Detect which cell encompasses the target text, then output its (x, y) center coordinate. 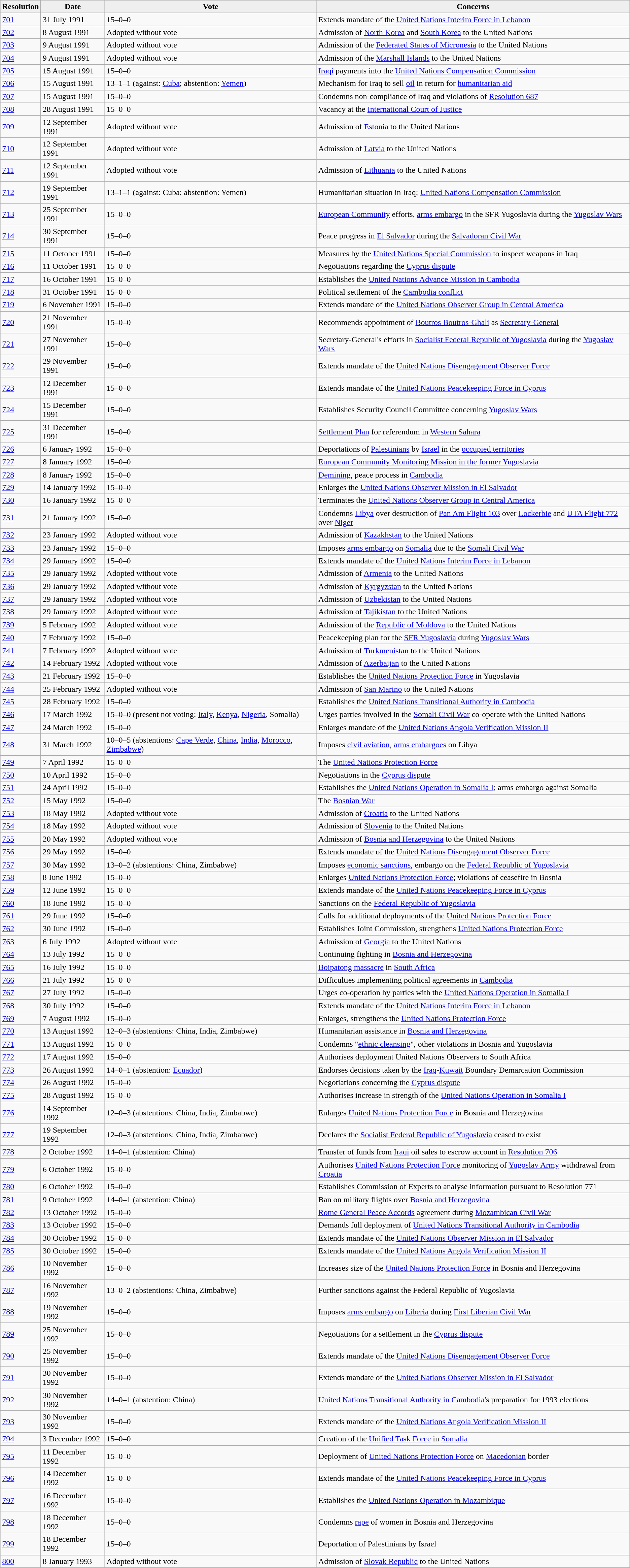
12 June 1992 (73, 890)
789 (21, 1334)
704 (21, 58)
751 (21, 788)
710 (21, 148)
30 July 1992 (73, 1006)
2 October 1992 (73, 1152)
749 (21, 762)
763 (21, 942)
Imposes arms embargo on Liberia during First Liberian Civil War (473, 1312)
Imposes arms embargo on Somalia due to the Somali Civil War (473, 548)
799 (21, 1544)
Secretary-General's efforts in Socialist Federal Republic of Yugoslavia during the Yugoslav Wars (473, 344)
750 (21, 775)
7 April 1992 (73, 762)
Negotiations for a settlement in the Cyprus dispute (473, 1334)
Establishes the United Nations Operation in Somalia I; arms embargo against Somalia (473, 788)
25 February 1992 (73, 689)
718 (21, 292)
739 (21, 625)
783 (21, 1225)
Enlarges United Nations Protection Force in Bosnia and Herzegovina (473, 1113)
Imposes civil aviation, arms embargoes on Libya (473, 745)
Further sanctions against the Federal Republic of Yugoslavia (473, 1290)
Enlarges United Nations Protection Force; violations of ceasefire in Bosnia (473, 877)
769 (21, 1018)
27 July 1992 (73, 993)
Imposes economic sanctions, embargo on the Federal Republic of Yugoslavia (473, 864)
6 January 1992 (73, 449)
Admission of Slovenia to the United Nations (473, 826)
13 July 1992 (73, 954)
10 November 1992 (73, 1268)
European Community Monitoring Mission in the former Yugoslavia (473, 462)
702 (21, 32)
16 December 1992 (73, 1500)
Humanitarian assistance in Bosnia and Herzegovina (473, 1031)
15 December 1991 (73, 410)
735 (21, 574)
18 June 1992 (73, 903)
768 (21, 1006)
Admission of Croatia to the United Nations (473, 813)
Admission of Estonia to the United Nations (473, 127)
11 December 1992 (73, 1456)
744 (21, 689)
770 (21, 1031)
Admission of Tajikistan to the United Nations (473, 612)
8 August 1991 (73, 32)
738 (21, 612)
797 (21, 1500)
Enlarges, strengthens the United Nations Protection Force (473, 1018)
788 (21, 1312)
28 February 1992 (73, 702)
Deportations of Palestinians by Israel in the occupied territories (473, 449)
20 May 1992 (73, 839)
733 (21, 548)
Admission of Bosnia and Herzegovina to the United Nations (473, 839)
5 February 1992 (73, 625)
Condemns "ethnic cleansing", other violations in Bosnia and Yugoslavia (473, 1044)
Declares the Socialist Federal Republic of Yugoslavia ceased to exist (473, 1135)
Admission of Slovak Republic to the United Nations (473, 1561)
Admission of Latvia to the United Nations (473, 148)
Deportation of Palestinians by Israel (473, 1544)
16 July 1992 (73, 967)
793 (21, 1422)
753 (21, 813)
Condemns Libya over destruction of Pan Am Flight 103 over Lockerbie and UTA Flight 772 over Niger (473, 518)
28 August 1992 (73, 1095)
25 September 1991 (73, 214)
21 July 1992 (73, 980)
728 (21, 475)
Establishes Security Council Committee concerning Yugoslav Wars (473, 410)
Establishes the United Nations Operation in Mozambique (473, 1500)
8 June 1992 (73, 877)
762 (21, 929)
Urges co-operation by parties with the United Nations Operation in Somalia I (473, 993)
776 (21, 1113)
791 (21, 1377)
Transfer of funds from Iraqi oil sales to escrow account in Resolution 706 (473, 1152)
796 (21, 1478)
Peacekeeping plan for the SFR Yugoslavia during Yugoslav Wars (473, 638)
722 (21, 366)
723 (21, 388)
Ban on military flights over Bosnia and Herzegovina (473, 1200)
729 (21, 488)
748 (21, 745)
731 (21, 518)
Continuing fighting in Bosnia and Herzegovina (473, 954)
Authorises deployment United Nations Observers to South Africa (473, 1057)
Demining, peace process in Cambodia (473, 475)
Authorises United Nations Protection Force monitoring of Yugoslav Army withdrawal from Croatia (473, 1169)
29 November 1991 (73, 366)
Date (73, 7)
771 (21, 1044)
800 (21, 1561)
Mechanism for Iraq to sell oil in return for humanitarian aid (473, 84)
777 (21, 1135)
Admission of Uzbekistan to the United Nations (473, 599)
732 (21, 535)
705 (21, 71)
Establishes the United Nations Advance Mission in Cambodia (473, 279)
Settlement Plan for referendum in Western Sahara (473, 432)
14 December 1992 (73, 1478)
28 August 1991 (73, 109)
Admission of Armenia to the United Nations (473, 574)
Admission of Lithuania to the United Nations (473, 170)
15 May 1992 (73, 801)
3 December 1992 (73, 1439)
Admission of San Marino to the United Nations (473, 689)
24 April 1992 (73, 788)
721 (21, 344)
14 September 1992 (73, 1113)
727 (21, 462)
Enlarges the United Nations Observer Mission in El Salvador (473, 488)
21 November 1991 (73, 322)
Iraqi payments into the United Nations Compensation Commission (473, 71)
Admission of Kyrgyzstan to the United Nations (473, 586)
717 (21, 279)
714 (21, 236)
Peace progress in El Salvador during the Salvadoran Civil War (473, 236)
736 (21, 586)
734 (21, 561)
Negotiations concerning the Cyprus dispute (473, 1082)
Humanitarian situation in Iraq; United Nations Compensation Commission (473, 192)
The Bosnian War (473, 801)
19 November 1992 (73, 1312)
725 (21, 432)
30 May 1992 (73, 864)
781 (21, 1200)
Deployment of United Nations Protection Force on Macedonian border (473, 1456)
Negotiations in the Cyprus dispute (473, 775)
795 (21, 1456)
17 March 1992 (73, 715)
10 April 1992 (73, 775)
9 October 1992 (73, 1200)
752 (21, 801)
Admission of North Korea and South Korea to the United Nations (473, 32)
737 (21, 599)
Condemns non-compliance of Iraq and violations of Resolution 687 (473, 96)
Enlarges mandate of the United Nations Angola Verification Mission II (473, 727)
780 (21, 1187)
787 (21, 1290)
10–0–5 (abstentions: Cape Verde, China, India, Morocco, Zimbabwe) (211, 745)
Political settlement of the Cambodia conflict (473, 292)
Admission of Kazakhstan to the United Nations (473, 535)
Authorises increase in strength of the United Nations Operation in Somalia I (473, 1095)
784 (21, 1238)
16 October 1991 (73, 279)
720 (21, 322)
Urges parties involved in the Somali Civil War co-operate with the United Nations (473, 715)
14 February 1992 (73, 663)
794 (21, 1439)
Demands full deployment of United Nations Transitional Authority in Cambodia (473, 1225)
31 October 1991 (73, 292)
16 January 1992 (73, 500)
707 (21, 96)
Endorses decisions taken by the Iraq-Kuwait Boundary Demarcation Commission (473, 1070)
The United Nations Protection Force (473, 762)
782 (21, 1212)
711 (21, 170)
19 September 1992 (73, 1135)
31 March 1992 (73, 745)
741 (21, 650)
Difficulties implementing political agreements in Cambodia (473, 980)
708 (21, 109)
Establishes Joint Commission, strengthens United Nations Protection Force (473, 929)
27 November 1991 (73, 344)
746 (21, 715)
709 (21, 127)
Admission of Turkmenistan to the United Nations (473, 650)
Condemns rape of women in Bosnia and Herzegovina (473, 1522)
Concerns (473, 7)
775 (21, 1095)
Extends mandate of the United Nations Observer Group in Central America (473, 305)
Boipatong massacre in South Africa (473, 967)
Terminates the United Nations Observer Group in Central America (473, 500)
758 (21, 877)
747 (21, 727)
Admission of the Marshall Islands to the United Nations (473, 58)
Resolution (21, 7)
786 (21, 1268)
14 January 1992 (73, 488)
14–0–1 (abstention: Ecuador) (211, 1070)
Establishes the United Nations Transitional Authority in Cambodia (473, 702)
European Community efforts, arms embargo in the SFR Yugoslavia during the Yugoslav Wars (473, 214)
Rome General Peace Accords agreement during Mozambican Civil War (473, 1212)
759 (21, 890)
21 January 1992 (73, 518)
21 February 1992 (73, 676)
760 (21, 903)
756 (21, 852)
745 (21, 702)
Vote (211, 7)
703 (21, 45)
Admission of Azerbaijan to the United Nations (473, 663)
774 (21, 1082)
716 (21, 266)
Vacancy at the International Court of Justice (473, 109)
7 August 1992 (73, 1018)
719 (21, 305)
Creation of the Unified Task Force in Somalia (473, 1439)
31 December 1991 (73, 432)
Sanctions on the Federal Republic of Yugoslavia (473, 903)
785 (21, 1251)
Recommends appointment of Boutros Boutros-Ghali as Secretary-General (473, 322)
29 June 1992 (73, 916)
29 May 1992 (73, 852)
15–0–0 (present not voting: Italy, Kenya, Nigeria, Somalia) (211, 715)
792 (21, 1400)
757 (21, 864)
Admission of the Federated States of Micronesia to the United Nations (473, 45)
24 March 1992 (73, 727)
790 (21, 1356)
742 (21, 663)
17 August 1992 (73, 1057)
761 (21, 916)
Increases size of the United Nations Protection Force in Bosnia and Herzegovina (473, 1268)
730 (21, 500)
Establishes the United Nations Protection Force in Yugoslavia (473, 676)
Negotiations regarding the Cyprus dispute (473, 266)
713 (21, 214)
778 (21, 1152)
16 November 1992 (73, 1290)
766 (21, 980)
765 (21, 967)
19 September 1991 (73, 192)
8 January 1993 (73, 1561)
Admission of Georgia to the United Nations (473, 942)
Calls for additional deployments of the United Nations Protection Force (473, 916)
743 (21, 676)
715 (21, 254)
724 (21, 410)
30 June 1992 (73, 929)
740 (21, 638)
712 (21, 192)
Measures by the United Nations Special Commission to inspect weapons in Iraq (473, 254)
726 (21, 449)
779 (21, 1169)
12 December 1991 (73, 388)
Establishes Commission of Experts to analyse information pursuant to Resolution 771 (473, 1187)
Admission of the Republic of Moldova to the United Nations (473, 625)
701 (21, 20)
755 (21, 839)
773 (21, 1070)
772 (21, 1057)
764 (21, 954)
30 September 1991 (73, 236)
31 July 1991 (73, 20)
798 (21, 1522)
6 November 1991 (73, 305)
United Nations Transitional Authority in Cambodia's preparation for 1993 elections (473, 1400)
754 (21, 826)
706 (21, 84)
767 (21, 993)
6 July 1992 (73, 942)
